Scan for the cell matching the given text and deliver its [X, Y] coordinate at center. 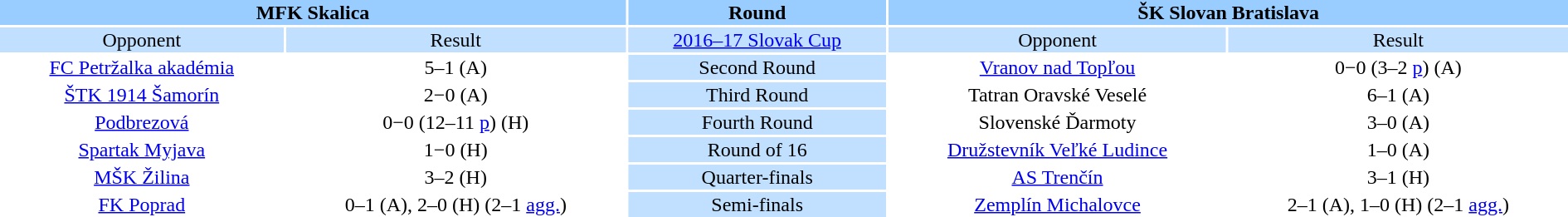
0−0 (3–2 p) (A) [1399, 67]
Spartak Myjava [142, 150]
AS Trenčín [1057, 177]
3–0 (A) [1399, 122]
1−0 (H) [456, 150]
2–1 (A), 1–0 (H) (2–1 agg.) [1399, 205]
Zemplín Michalovce [1057, 205]
Slovenské Ďarmoty [1057, 122]
Tatran Oravské Veselé [1057, 95]
0−0 (12–11 p) (H) [456, 122]
Third Round [757, 95]
Vranov nad Topľou [1057, 67]
ŠTK 1914 Šamorín [142, 95]
Round [757, 12]
FC Petržalka akadémia [142, 67]
2−0 (A) [456, 95]
3–1 (H) [1399, 177]
Quarter-finals [757, 177]
Družstevník Veľké Ludince [1057, 150]
1–0 (A) [1399, 150]
MŠK Žilina [142, 177]
6–1 (A) [1399, 95]
Podbrezová [142, 122]
FK Poprad [142, 205]
Fourth Round [757, 122]
Second Round [757, 67]
3–2 (H) [456, 177]
MFK Skalica [313, 12]
0–1 (A), 2–0 (H) (2–1 agg.) [456, 205]
2016–17 Slovak Cup [757, 40]
Semi-finals [757, 205]
Round of 16 [757, 150]
5–1 (A) [456, 67]
ŠK Slovan Bratislava [1228, 12]
